Scan for the cell matching the given text and deliver its [x, y] coordinate at center. 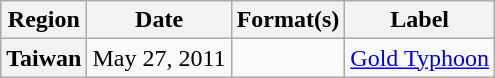
Region [44, 20]
Taiwan [44, 58]
Date [159, 20]
Format(s) [288, 20]
Gold Typhoon [420, 58]
Label [420, 20]
May 27, 2011 [159, 58]
